Output the (x, y) coordinate of the center of the cell containing the given text.  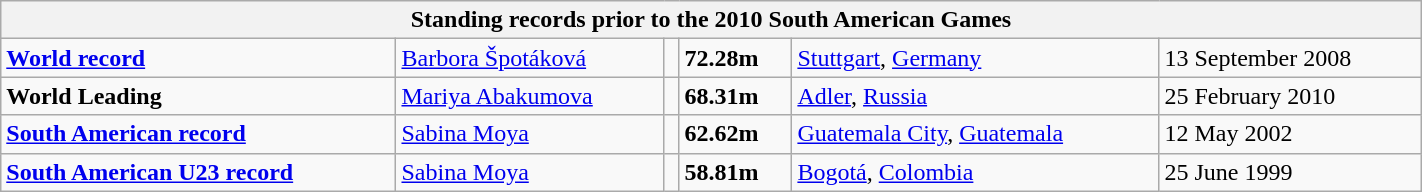
South American U23 record (198, 172)
68.31m (736, 96)
12 May 2002 (1290, 134)
Mariya Abakumova (530, 96)
South American record (198, 134)
25 February 2010 (1290, 96)
Barbora Špotáková (530, 58)
Standing records prior to the 2010 South American Games (711, 20)
Guatemala City, Guatemala (976, 134)
World record (198, 58)
13 September 2008 (1290, 58)
58.81m (736, 172)
25 June 1999 (1290, 172)
Adler, Russia (976, 96)
62.62m (736, 134)
Bogotá, Colombia (976, 172)
72.28m (736, 58)
Stuttgart, Germany (976, 58)
World Leading (198, 96)
